Return (x, y) of the center of cell containing provided text 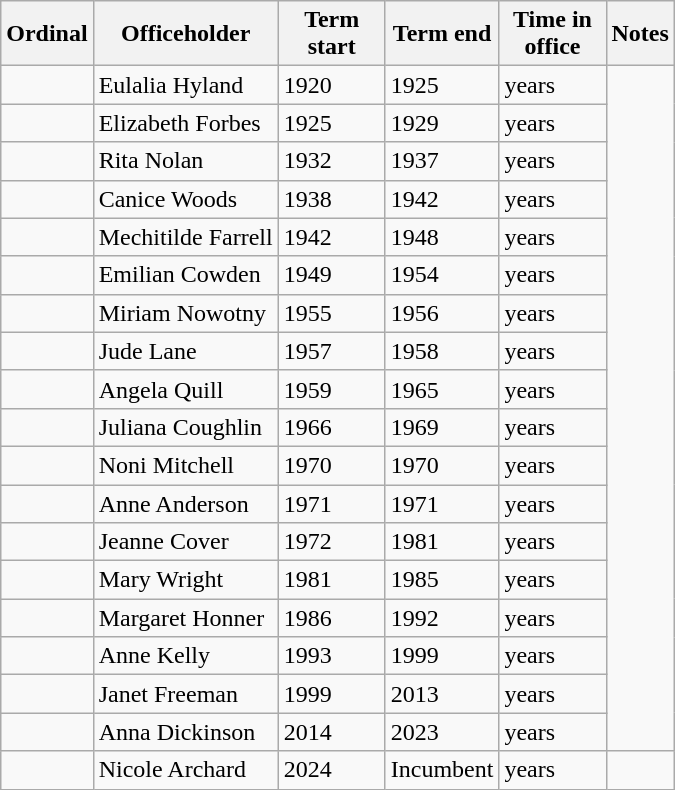
1959 (332, 389)
Juliana Coughlin (186, 427)
Janet Freeman (186, 694)
2014 (332, 732)
Officeholder (186, 34)
1986 (332, 618)
2024 (332, 770)
Noni Mitchell (186, 465)
1958 (442, 351)
Ordinal (47, 34)
Term start (332, 34)
1965 (442, 389)
Nicole Archard (186, 770)
1929 (442, 123)
Time in office (552, 34)
Incumbent (442, 770)
1985 (442, 580)
Mary Wright (186, 580)
Anne Anderson (186, 503)
1937 (442, 161)
Eulalia Hyland (186, 85)
1938 (332, 199)
1993 (332, 656)
Mechitilde Farrell (186, 237)
Rita Nolan (186, 161)
1920 (332, 85)
Angela Quill (186, 389)
Term end (442, 34)
Margaret Honner (186, 618)
Anne Kelly (186, 656)
1932 (332, 161)
1972 (332, 542)
2013 (442, 694)
1955 (332, 313)
Canice Woods (186, 199)
Miriam Nowotny (186, 313)
1956 (442, 313)
Elizabeth Forbes (186, 123)
2023 (442, 732)
Notes (640, 34)
Emilian Cowden (186, 275)
1948 (442, 237)
Jude Lane (186, 351)
1957 (332, 351)
1969 (442, 427)
1966 (332, 427)
Jeanne Cover (186, 542)
1949 (332, 275)
1992 (442, 618)
Anna Dickinson (186, 732)
1954 (442, 275)
